From the cell containing the given text, extract its center point as [x, y] coordinate. 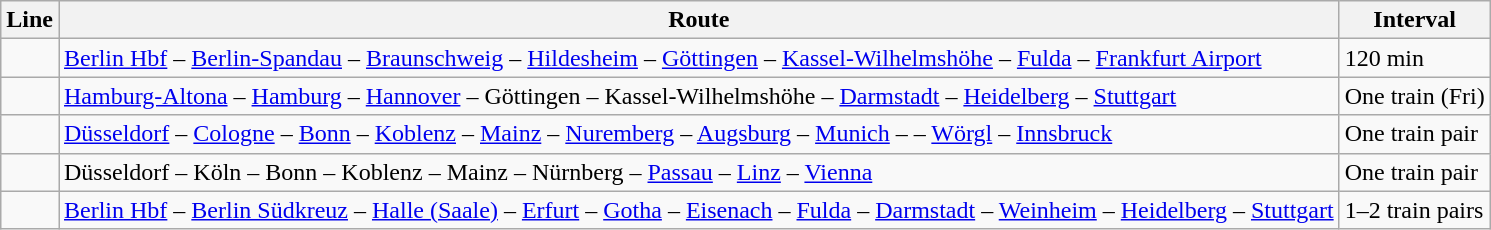
120 min [1414, 58]
Route [698, 20]
Interval [1414, 20]
Hamburg-Altona – Hamburg – Hannover – Göttingen – Kassel-Wilhelmshöhe – Darmstadt – Heidelberg – Stuttgart [698, 96]
Düsseldorf – Cologne – Bonn – Koblenz – Mainz – Nuremberg – Augsburg – Munich – – Wörgl – Innsbruck [698, 134]
Berlin Hbf – Berlin Südkreuz – Halle (Saale) – Erfurt – Gotha – Eisenach – Fulda – Darmstadt – Weinheim – Heidelberg – Stuttgart [698, 210]
1–2 train pairs [1414, 210]
Berlin Hbf – Berlin-Spandau – Braunschweig – Hildesheim – Göttingen – Kassel-Wilhelmshöhe – Fulda – Frankfurt Airport [698, 58]
Line [30, 20]
Düsseldorf – Köln – Bonn – Koblenz – Mainz – Nürnberg – Passau – Linz – Vienna [698, 172]
One train (Fri) [1414, 96]
